Capture the cell that displays the provided text and extract its [x, y] central coordinate. 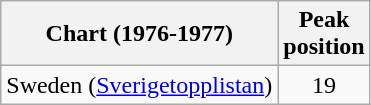
Peakposition [324, 34]
Sweden (Sverigetopplistan) [140, 85]
Chart (1976-1977) [140, 34]
19 [324, 85]
